From the cell containing the given text, extract its center point as (X, Y) coordinate. 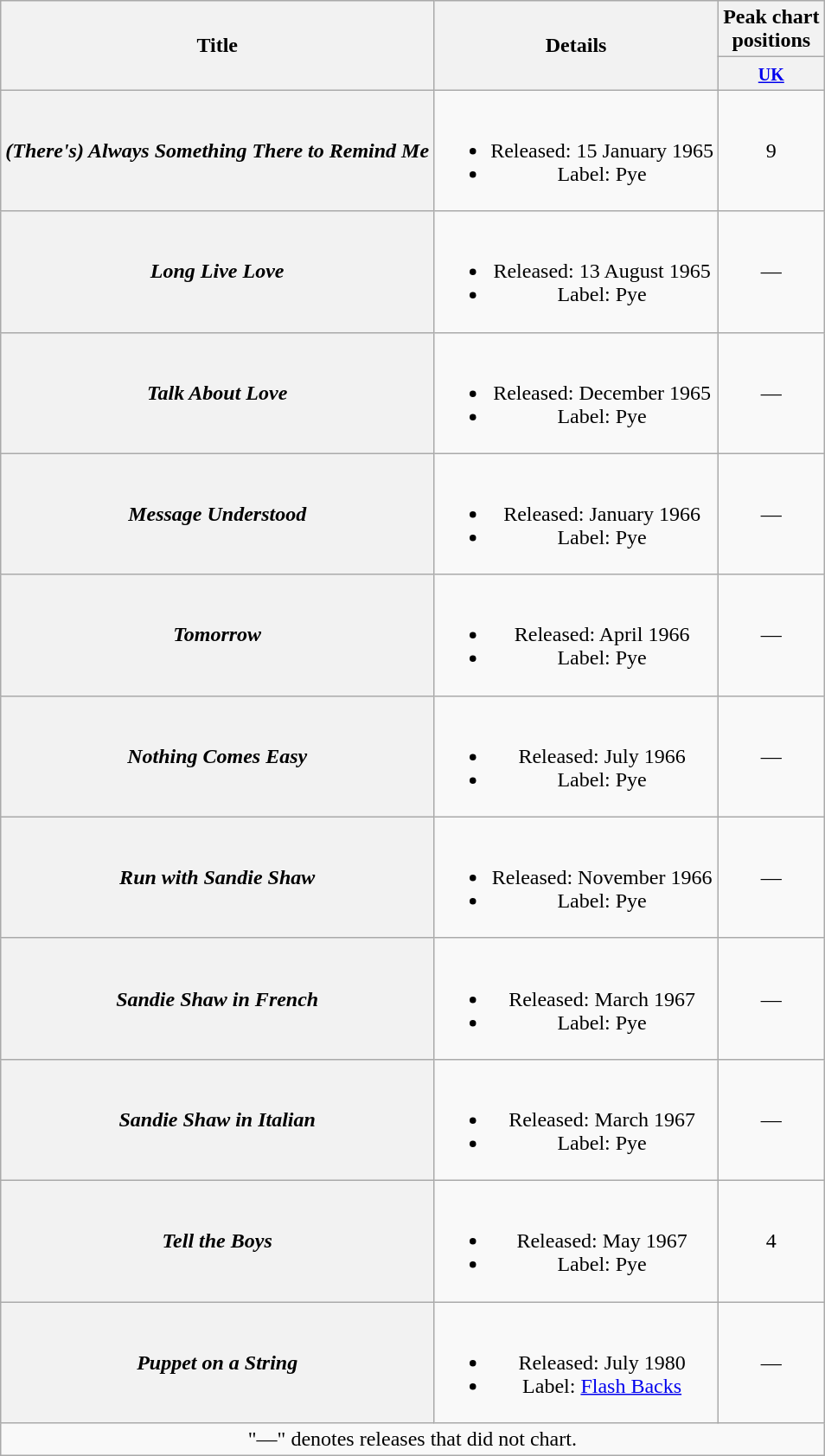
Talk About Love (218, 393)
Long Live Love (218, 272)
Released: July 1980Label: Flash Backs (576, 1362)
Details (576, 45)
Peak chartpositions (771, 29)
(There's) Always Something There to Remind Me (218, 151)
Released: 15 January 1965Label: Pye (576, 151)
Tell the Boys (218, 1241)
Sandie Shaw in Italian (218, 1119)
Released: July 1966Label: Pye (576, 756)
Released: 13 August 1965Label: Pye (576, 272)
Tomorrow (218, 635)
Run with Sandie Shaw (218, 877)
Title (218, 45)
Released: December 1965Label: Pye (576, 393)
Released: November 1966Label: Pye (576, 877)
Nothing Comes Easy (218, 756)
4 (771, 1241)
Sandie Shaw in French (218, 998)
UK (771, 74)
Released: April 1966Label: Pye (576, 635)
Released: May 1967Label: Pye (576, 1241)
9 (771, 151)
"—" denotes releases that did not chart. (412, 1440)
Puppet on a String (218, 1362)
Message Understood (218, 514)
Released: January 1966Label: Pye (576, 514)
